Extract the [x, y] coordinate from the center of the cell holding the provided text.  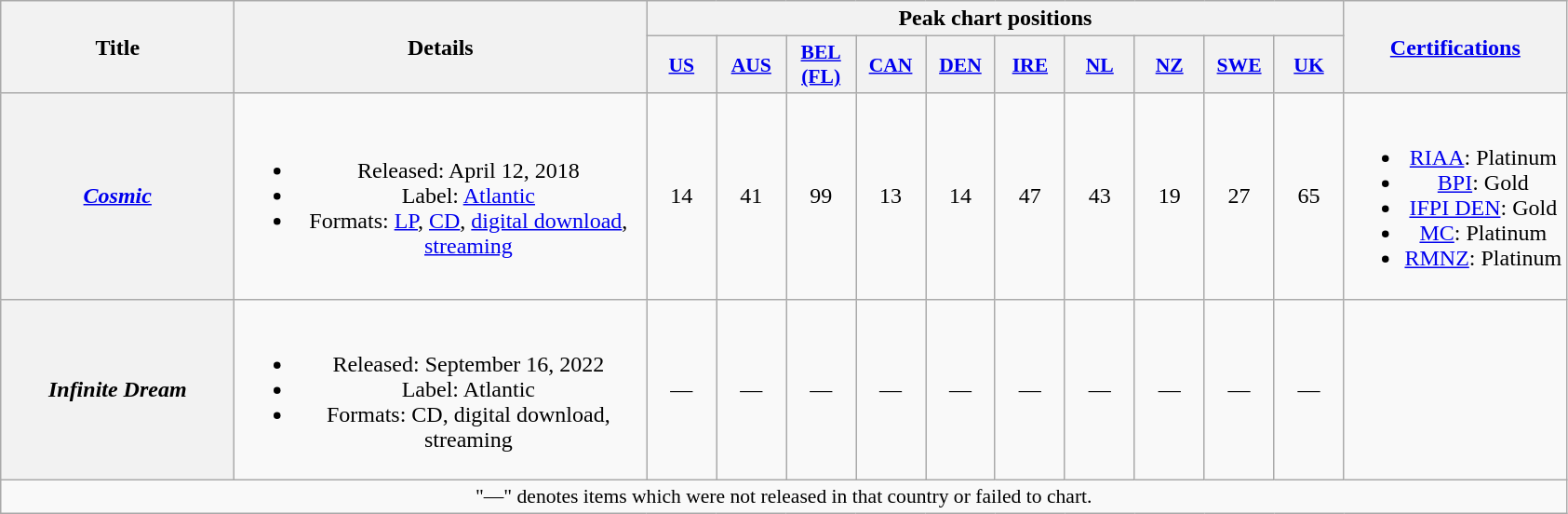
13 [891, 196]
"—" denotes items which were not released in that country or failed to chart. [784, 496]
AUS [752, 65]
27 [1240, 196]
BEL (FL) [821, 65]
Peak chart positions [996, 19]
DEN [960, 65]
SWE [1240, 65]
19 [1169, 196]
IRE [1029, 65]
Released: September 16, 2022Label: AtlanticFormats: CD, digital download, streaming [441, 389]
RIAA: PlatinumBPI: GoldIFPI DEN: GoldMC: PlatinumRMNZ: Platinum [1455, 196]
UK [1308, 65]
Details [441, 47]
Released: April 12, 2018Label: AtlanticFormats: LP, CD, digital download, streaming [441, 196]
47 [1029, 196]
Infinite Dream [117, 389]
65 [1308, 196]
CAN [891, 65]
Title [117, 47]
41 [752, 196]
NZ [1169, 65]
NL [1100, 65]
Certifications [1455, 47]
43 [1100, 196]
99 [821, 196]
Cosmic [117, 196]
US [681, 65]
